Pinpoint the cell where the given text exists, returning its (X, Y) midpoint coordinate. 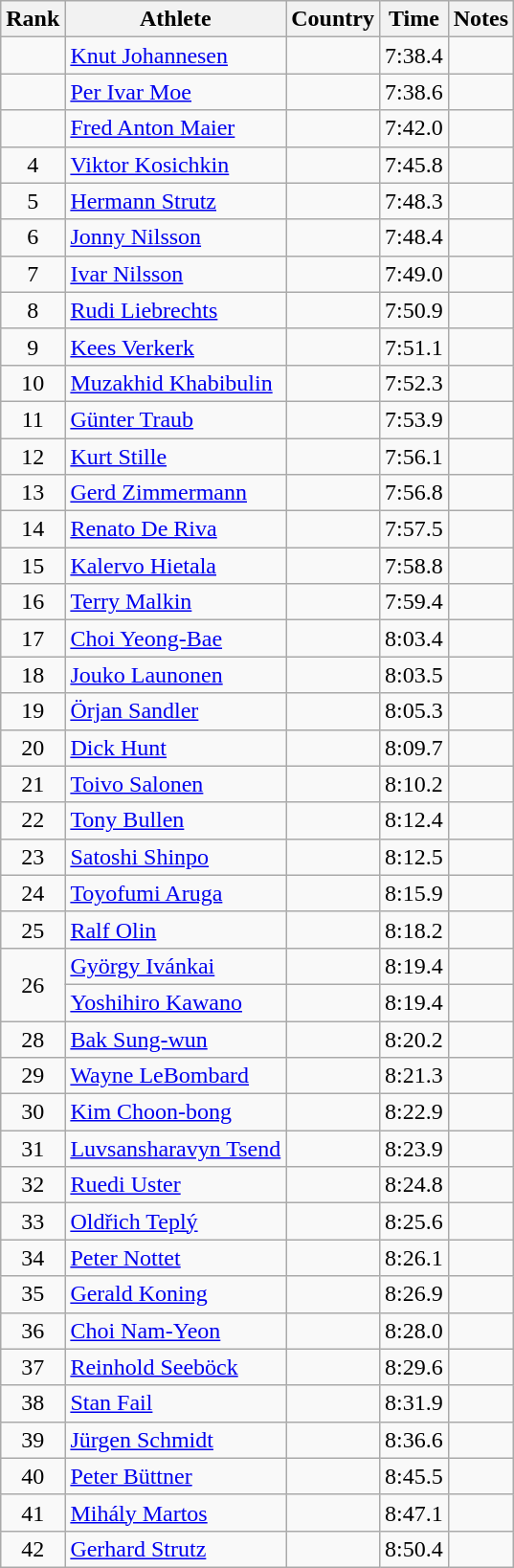
Ruedi Uster (176, 1185)
Peter Büttner (176, 1476)
19 (33, 711)
Ivar Nilsson (176, 274)
6 (33, 237)
Per Ivar Moe (176, 92)
32 (33, 1185)
28 (33, 1039)
9 (33, 347)
11 (33, 419)
Choi Yeong-Bae (176, 638)
7:49.0 (413, 274)
7:38.6 (413, 92)
39 (33, 1440)
7:45.8 (413, 165)
22 (33, 820)
41 (33, 1512)
Luvsansharavyn Tsend (176, 1149)
Oldřich Teplý (176, 1221)
7:58.8 (413, 566)
8:50.4 (413, 1549)
12 (33, 457)
Hermann Strutz (176, 201)
20 (33, 748)
Kees Verkerk (176, 347)
14 (33, 529)
Time (413, 19)
Örjan Sandler (176, 711)
Terry Malkin (176, 602)
40 (33, 1476)
8:20.2 (413, 1039)
24 (33, 893)
Gerald Koning (176, 1294)
8:23.9 (413, 1149)
Günter Traub (176, 419)
15 (33, 566)
34 (33, 1258)
16 (33, 602)
Muzakhid Khabibulin (176, 383)
Stan Fail (176, 1403)
8:03.4 (413, 638)
Gerhard Strutz (176, 1549)
Kalervo Hietala (176, 566)
Yoshihiro Kawano (176, 1002)
33 (33, 1221)
Kurt Stille (176, 457)
10 (33, 383)
Wayne LeBombard (176, 1076)
Jouko Launonen (176, 675)
8:28.0 (413, 1331)
Choi Nam-Yeon (176, 1331)
Knut Johannesen (176, 56)
8 (33, 310)
Bak Sung-wun (176, 1039)
Kim Choon-bong (176, 1112)
21 (33, 784)
7:59.4 (413, 602)
8:05.3 (413, 711)
Fred Anton Maier (176, 128)
42 (33, 1549)
7:56.8 (413, 493)
7:51.1 (413, 347)
8:03.5 (413, 675)
17 (33, 638)
31 (33, 1149)
35 (33, 1294)
30 (33, 1112)
Athlete (176, 19)
13 (33, 493)
7:57.5 (413, 529)
8:12.4 (413, 820)
7 (33, 274)
8:15.9 (413, 893)
7:48.3 (413, 201)
Viktor Kosichkin (176, 165)
7:56.1 (413, 457)
37 (33, 1367)
7:38.4 (413, 56)
36 (33, 1331)
8:18.2 (413, 930)
8:22.9 (413, 1112)
25 (33, 930)
Country (333, 19)
8:45.5 (413, 1476)
Dick Hunt (176, 748)
Notes (480, 19)
8:47.1 (413, 1512)
8:09.7 (413, 748)
Jürgen Schmidt (176, 1440)
Gerd Zimmermann (176, 493)
Mihály Martos (176, 1512)
Ralf Olin (176, 930)
Peter Nottet (176, 1258)
8:24.8 (413, 1185)
Rudi Liebrechts (176, 310)
Reinhold Seeböck (176, 1367)
5 (33, 201)
Satoshi Shinpo (176, 857)
8:21.3 (413, 1076)
Toivo Salonen (176, 784)
Jonny Nilsson (176, 237)
26 (33, 984)
8:29.6 (413, 1367)
7:53.9 (413, 419)
Tony Bullen (176, 820)
7:42.0 (413, 128)
8:25.6 (413, 1221)
23 (33, 857)
Toyofumi Aruga (176, 893)
4 (33, 165)
7:50.9 (413, 310)
8:12.5 (413, 857)
29 (33, 1076)
8:26.9 (413, 1294)
18 (33, 675)
György Ivánkai (176, 966)
8:31.9 (413, 1403)
7:48.4 (413, 237)
38 (33, 1403)
8:26.1 (413, 1258)
8:10.2 (413, 784)
8:36.6 (413, 1440)
Rank (33, 19)
Renato De Riva (176, 529)
7:52.3 (413, 383)
